Capture the cell that displays the provided text and extract its (x, y) central coordinate. 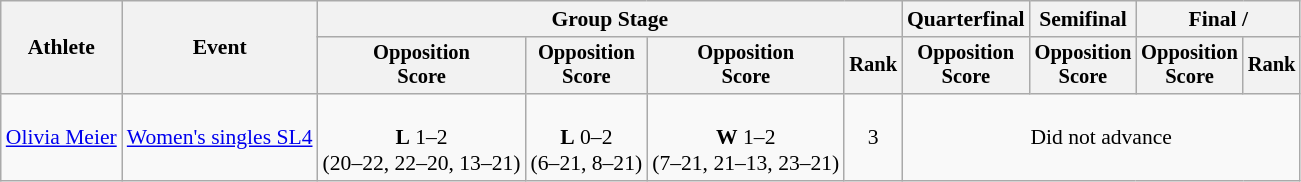
Event (220, 48)
Quarterfinal (966, 19)
3 (873, 138)
Group Stage (610, 19)
Athlete (62, 48)
Final / (1218, 19)
Did not advance (1101, 138)
W 1–2(7–21, 21–13, 23–21) (746, 138)
Olivia Meier (62, 138)
Women's singles SL4 (220, 138)
L 0–2(6–21, 8–21) (587, 138)
L 1–2(20–22, 22–20, 13–21) (422, 138)
Semifinal (1084, 19)
